Find where the given text appears and provide that cell's center as [x, y] coordinate. 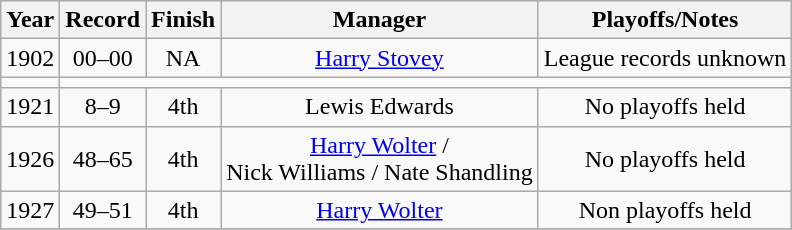
1921 [30, 107]
Year [30, 20]
Playoffs/Notes [665, 20]
1926 [30, 158]
Non playoffs held [665, 210]
Lewis Edwards [380, 107]
Harry Stovey [380, 58]
Harry Wolter [380, 210]
1902 [30, 58]
Harry Wolter /Nick Williams / Nate Shandling [380, 158]
NA [184, 58]
1927 [30, 210]
Manager [380, 20]
48–65 [103, 158]
8–9 [103, 107]
League records unknown [665, 58]
49–51 [103, 210]
00–00 [103, 58]
Finish [184, 20]
Record [103, 20]
